Locate the cell with the specified text and output its (x, y) center coordinate. 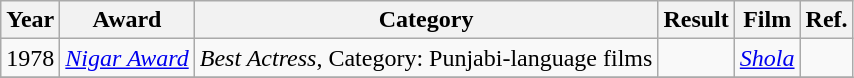
Result (696, 20)
Ref. (826, 20)
Nigar Award (127, 58)
Category (426, 20)
Award (127, 20)
Film (767, 20)
Best Actress, Category: Punjabi-language films (426, 58)
Shola (767, 58)
1978 (30, 58)
Year (30, 20)
